Locate the cell with the specified text and output its (X, Y) center coordinate. 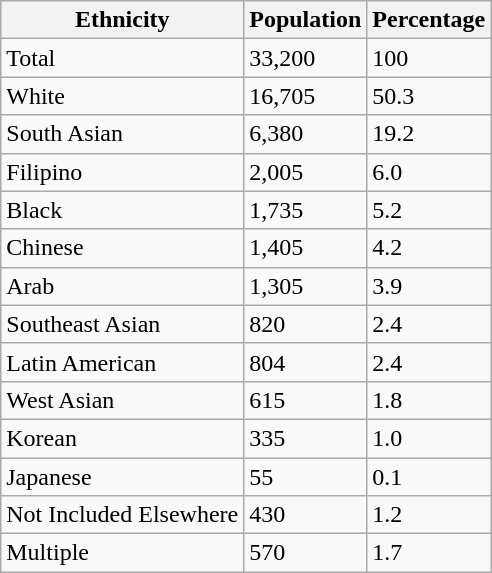
6,380 (306, 134)
820 (306, 324)
Not Included Elsewhere (122, 515)
4.2 (429, 248)
2,005 (306, 172)
16,705 (306, 96)
615 (306, 400)
430 (306, 515)
Black (122, 210)
50.3 (429, 96)
West Asian (122, 400)
White (122, 96)
19.2 (429, 134)
Percentage (429, 20)
Korean (122, 438)
570 (306, 553)
1.7 (429, 553)
1.0 (429, 438)
55 (306, 477)
Multiple (122, 553)
0.1 (429, 477)
Population (306, 20)
1,305 (306, 286)
5.2 (429, 210)
Filipino (122, 172)
Southeast Asian (122, 324)
Chinese (122, 248)
Japanese (122, 477)
6.0 (429, 172)
33,200 (306, 58)
Latin American (122, 362)
3.9 (429, 286)
804 (306, 362)
1.2 (429, 515)
100 (429, 58)
Total (122, 58)
335 (306, 438)
Ethnicity (122, 20)
1,405 (306, 248)
Arab (122, 286)
South Asian (122, 134)
1,735 (306, 210)
1.8 (429, 400)
